Find where the given text appears and provide that cell's center as [x, y] coordinate. 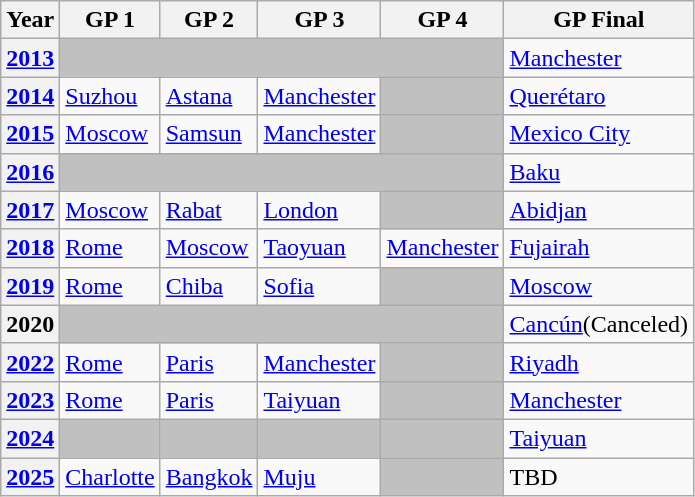
Samsun [209, 134]
London [320, 210]
Muju [320, 477]
Cancún(Canceled) [599, 324]
GP 2 [209, 20]
Abidjan [599, 210]
Chiba [209, 286]
GP 1 [110, 20]
Suzhou [110, 96]
2020 [30, 324]
2018 [30, 248]
2019 [30, 286]
2023 [30, 400]
2022 [30, 362]
Bangkok [209, 477]
TBD [599, 477]
Fujairah [599, 248]
Mexico City [599, 134]
Sofia [320, 286]
2025 [30, 477]
GP 4 [442, 20]
Astana [209, 96]
Baku [599, 172]
GP 3 [320, 20]
2016 [30, 172]
Riyadh [599, 362]
2024 [30, 438]
Charlotte [110, 477]
Querétaro [599, 96]
2014 [30, 96]
GP Final [599, 20]
Year [30, 20]
2015 [30, 134]
Rabat [209, 210]
2013 [30, 58]
2017 [30, 210]
Taoyuan [320, 248]
